Provide the [X, Y] coordinate of the cell's center where the given text is located.  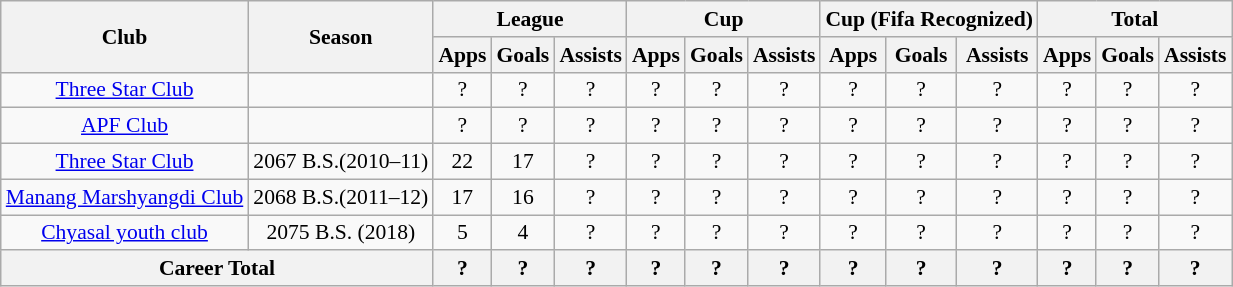
League [530, 19]
Cup [724, 19]
Chyasal youth club [125, 233]
2068 B.S.(2011–12) [340, 197]
Career Total [218, 269]
4 [522, 233]
Cup (Fifa Recognized) [929, 19]
Club [125, 36]
Season [340, 36]
APF Club [125, 126]
16 [522, 197]
2075 B.S. (2018) [340, 233]
22 [462, 162]
5 [462, 233]
Manang Marshyangdi Club [125, 197]
2067 B.S.(2010–11) [340, 162]
Total [1135, 19]
